Provide the (x, y) coordinate of the cell's center where the given text is located.  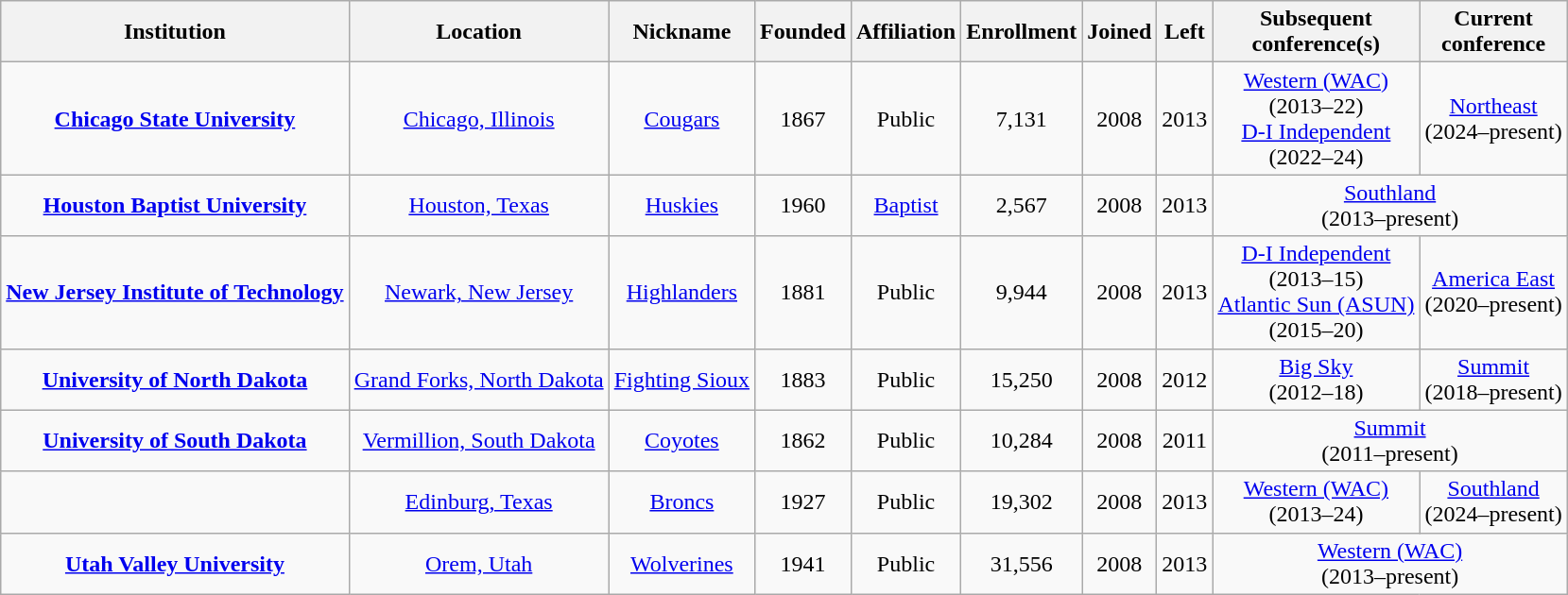
2011 (1185, 440)
Founded (803, 32)
1862 (803, 440)
Southland(2013–present) (1389, 206)
Joined (1119, 32)
Currentconference (1493, 32)
Western (WAC)(2013–24) (1316, 502)
Southland(2024–present) (1493, 502)
Western (WAC)(2013–present) (1389, 563)
Summit(2011–present) (1389, 440)
America East(2020–present) (1493, 293)
1881 (803, 293)
1960 (803, 206)
19,302 (1022, 502)
Summit(2018–present) (1493, 380)
Vermillion, South Dakota (478, 440)
31,556 (1022, 563)
Edinburg, Texas (478, 502)
Baptist (905, 206)
Western (WAC)(2013–22)D-I Independent(2022–24) (1316, 119)
Left (1185, 32)
15,250 (1022, 380)
Fighting Sioux (681, 380)
University of North Dakota (175, 380)
Broncs (681, 502)
Subsequentconference(s) (1316, 32)
9,944 (1022, 293)
Houston Baptist University (175, 206)
Wolverines (681, 563)
1867 (803, 119)
Grand Forks, North Dakota (478, 380)
Highlanders (681, 293)
Enrollment (1022, 32)
Utah Valley University (175, 563)
Affiliation (905, 32)
Newark, New Jersey (478, 293)
Northeast(2024–present) (1493, 119)
Coyotes (681, 440)
Orem, Utah (478, 563)
2,567 (1022, 206)
1941 (803, 563)
Institution (175, 32)
2012 (1185, 380)
7,131 (1022, 119)
10,284 (1022, 440)
Huskies (681, 206)
Cougars (681, 119)
Houston, Texas (478, 206)
Location (478, 32)
Chicago State University (175, 119)
Chicago, Illinois (478, 119)
New Jersey Institute of Technology (175, 293)
D-I Independent(2013–15)Atlantic Sun (ASUN)(2015–20) (1316, 293)
Big Sky(2012–18) (1316, 380)
Nickname (681, 32)
University of South Dakota (175, 440)
1927 (803, 502)
1883 (803, 380)
